Determine the [X, Y] coordinate at the center of the cell enclosing the given text.  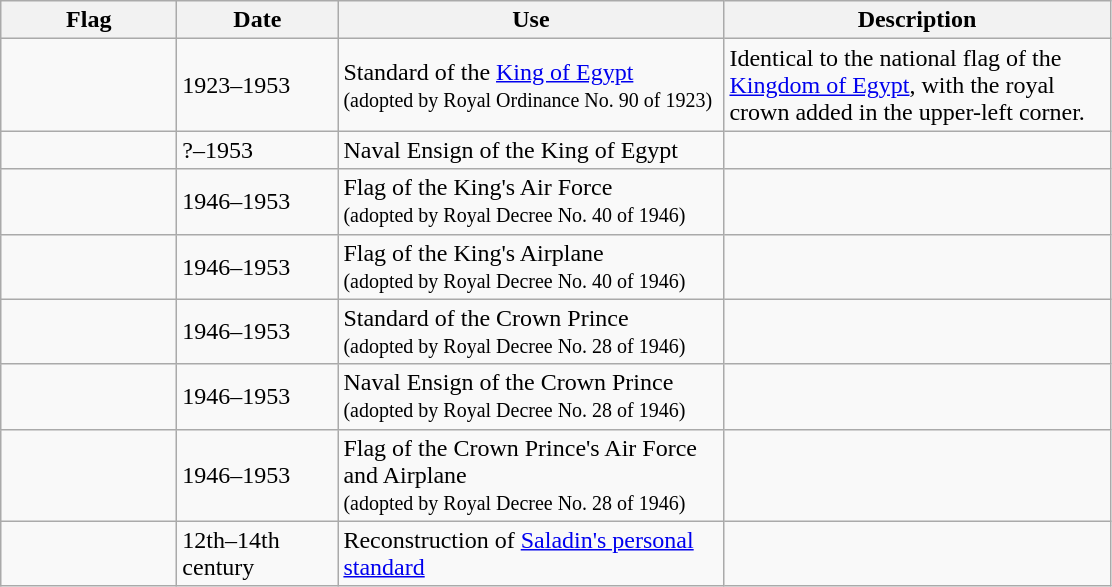
Standard of the Crown Prince(adopted by Royal Decree No. 28 of 1946) [531, 332]
12th–14th century [258, 554]
Standard of the King of Egypt(adopted by Royal Ordinance No. 90 of 1923) [531, 85]
Flag of the King's Air Force(adopted by Royal Decree No. 40 of 1946) [531, 202]
Reconstruction of Saladin's personal standard [531, 554]
Flag [89, 20]
?–1953 [258, 150]
Naval Ensign of the King of Egypt [531, 150]
Naval Ensign of the Crown Prince(adopted by Royal Decree No. 28 of 1946) [531, 396]
Flag of the King's Airplane(adopted by Royal Decree No. 40 of 1946) [531, 266]
Identical to the national flag of the Kingdom of Egypt, with the royal crown added in the upper-left corner. [917, 85]
Date [258, 20]
1923–1953 [258, 85]
Description [917, 20]
Use [531, 20]
Flag of the Crown Prince's Air Force and Airplane(adopted by Royal Decree No. 28 of 1946) [531, 475]
